From the cell containing the given text, extract its center point as [x, y] coordinate. 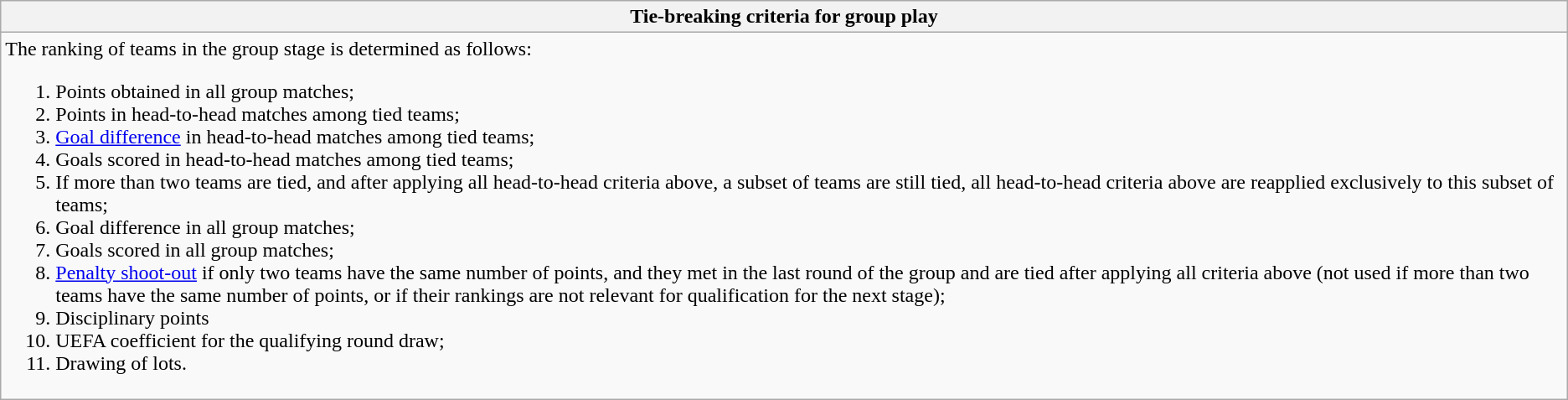
Tie-breaking criteria for group play [784, 17]
